For the text-containing cell, return its midpoint in [x, y] coordinate format. 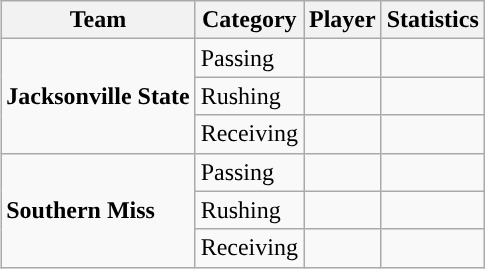
Jacksonville State [98, 96]
Category [249, 20]
Southern Miss [98, 210]
Statistics [432, 20]
Team [98, 20]
Player [343, 20]
